Capture the cell that displays the provided text and extract its (X, Y) central coordinate. 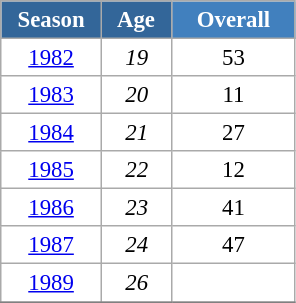
1982 (52, 58)
19 (136, 58)
24 (136, 245)
47 (234, 245)
41 (234, 208)
1987 (52, 245)
11 (234, 95)
1986 (52, 208)
53 (234, 58)
21 (136, 133)
1985 (52, 170)
27 (234, 133)
1984 (52, 133)
20 (136, 95)
Overall (234, 20)
26 (136, 283)
1989 (52, 283)
Age (136, 20)
23 (136, 208)
Season (52, 20)
12 (234, 170)
22 (136, 170)
1983 (52, 95)
